Identify which cell holds the provided text, then report its (X, Y) central coordinate. 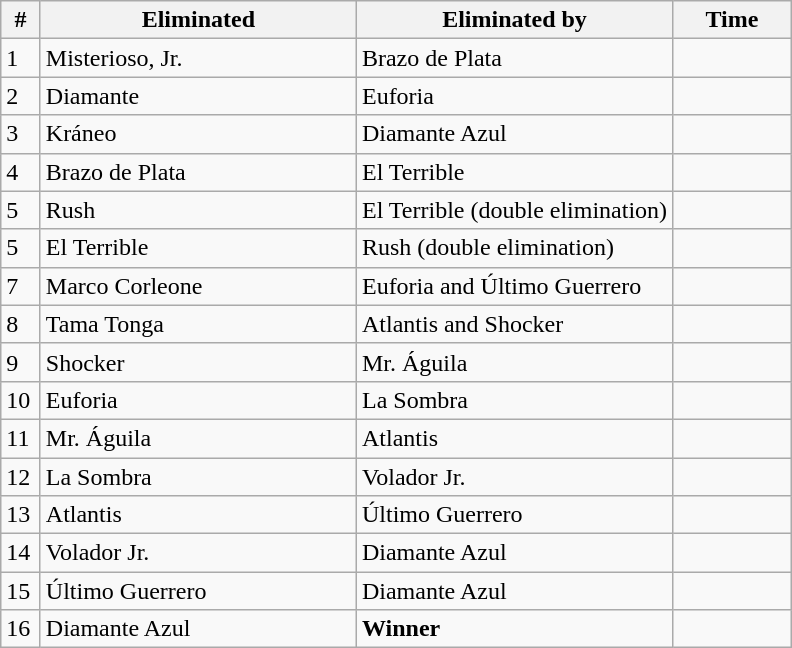
Tama Tonga (198, 324)
Kráneo (198, 134)
Eliminated by (514, 20)
Marco Corleone (198, 286)
3 (21, 134)
Winner (514, 629)
Atlantis and Shocker (514, 324)
# (21, 20)
8 (21, 324)
14 (21, 553)
Euforia and Último Guerrero (514, 286)
13 (21, 515)
12 (21, 477)
15 (21, 591)
2 (21, 96)
16 (21, 629)
1 (21, 58)
Rush (198, 210)
11 (21, 438)
Rush (double elimination) (514, 248)
Misterioso, Jr. (198, 58)
10 (21, 400)
4 (21, 172)
Eliminated (198, 20)
Time (732, 20)
Diamante (198, 96)
7 (21, 286)
Shocker (198, 362)
El Terrible (double elimination) (514, 210)
9 (21, 362)
